Detect which cell encompasses the target text, then output its (x, y) center coordinate. 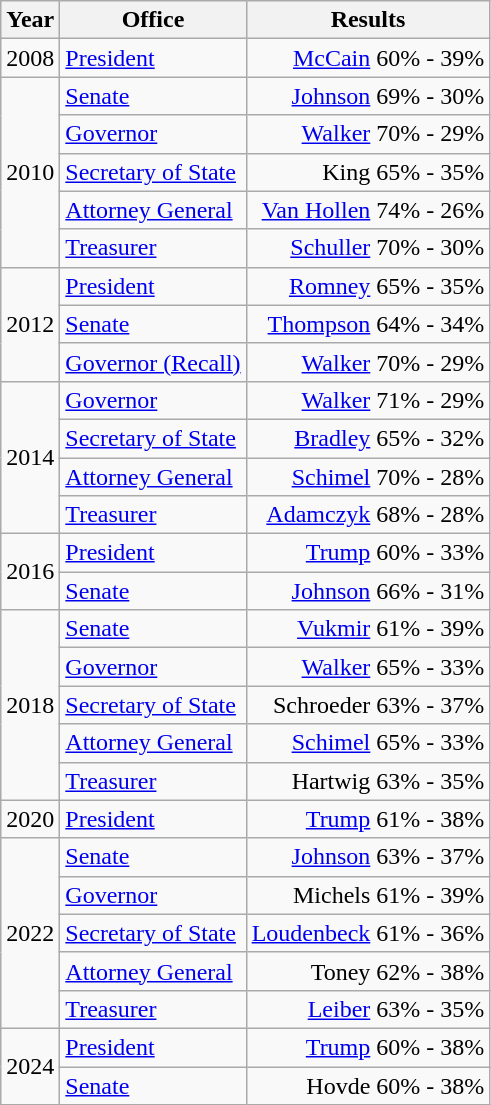
Trump 61% - 38% (368, 819)
Thompson 64% - 34% (368, 324)
Trump 60% - 33% (368, 553)
Adamczyk 68% - 28% (368, 515)
Johnson 63% - 37% (368, 857)
Walker 65% - 33% (368, 667)
Johnson 66% - 31% (368, 591)
McCain 60% - 39% (368, 58)
Vukmir 61% - 39% (368, 629)
Governor (Recall) (153, 362)
Romney 65% - 35% (368, 286)
2018 (30, 705)
Year (30, 20)
2012 (30, 324)
2010 (30, 172)
Van Hollen 74% - 26% (368, 210)
Schuller 70% - 30% (368, 248)
Loudenbeck 61% - 36% (368, 933)
Office (153, 20)
Walker 71% - 29% (368, 400)
2016 (30, 572)
Bradley 65% - 32% (368, 438)
Michels 61% - 39% (368, 895)
Johnson 69% - 30% (368, 96)
2022 (30, 933)
Hovde 60% - 38% (368, 1085)
Hartwig 63% - 35% (368, 781)
2014 (30, 457)
Schroeder 63% - 37% (368, 705)
2020 (30, 819)
Schimel 70% - 28% (368, 477)
Leiber 63% - 35% (368, 1009)
King 65% - 35% (368, 172)
Schimel 65% - 33% (368, 743)
Results (368, 20)
Trump 60% - 38% (368, 1047)
Toney 62% - 38% (368, 971)
2024 (30, 1066)
2008 (30, 58)
